Return the [X, Y] coordinate for the center point of the cell that contains the specified text.  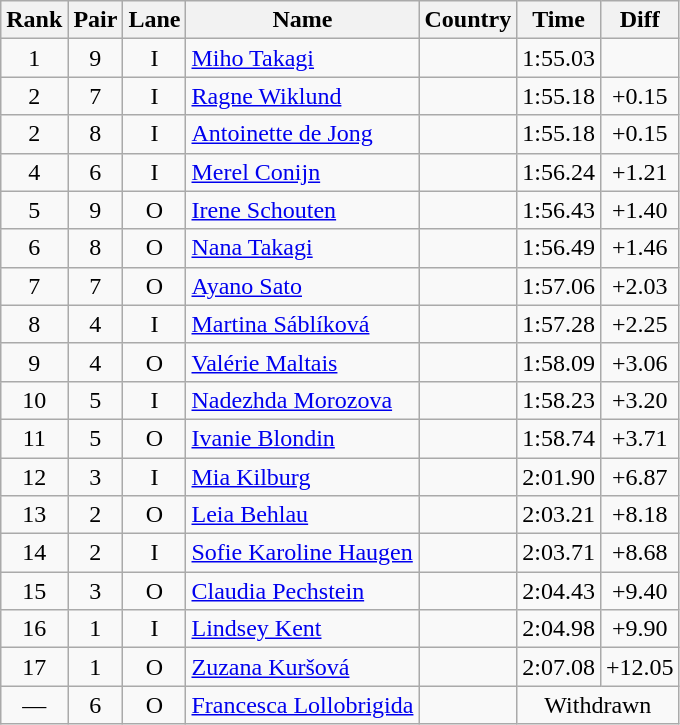
2:04.98 [559, 629]
Country [468, 20]
1:57.06 [559, 286]
Ivanie Blondin [302, 438]
1:57.28 [559, 324]
+3.71 [640, 438]
1:56.43 [559, 210]
15 [34, 591]
1:58.09 [559, 362]
Rank [34, 20]
Zuzana Kuršová [302, 667]
10 [34, 400]
1:56.24 [559, 172]
Francesca Lollobrigida [302, 705]
Pair [96, 20]
Martina Sáblíková [302, 324]
Claudia Pechstein [302, 591]
+9.90 [640, 629]
+2.03 [640, 286]
14 [34, 553]
17 [34, 667]
1:56.49 [559, 248]
Antoinette de Jong [302, 134]
12 [34, 477]
+1.21 [640, 172]
+9.40 [640, 591]
+1.40 [640, 210]
Miho Takagi [302, 58]
Valérie Maltais [302, 362]
16 [34, 629]
Sofie Karoline Haugen [302, 553]
Diff [640, 20]
+3.20 [640, 400]
1:58.74 [559, 438]
Time [559, 20]
Name [302, 20]
Nana Takagi [302, 248]
13 [34, 515]
2:01.90 [559, 477]
+12.05 [640, 667]
Withdrawn [598, 705]
1:58.23 [559, 400]
1:55.03 [559, 58]
Ayano Sato [302, 286]
— [34, 705]
2:03.71 [559, 553]
2:07.08 [559, 667]
+8.18 [640, 515]
Merel Conijn [302, 172]
Ragne Wiklund [302, 96]
+6.87 [640, 477]
Lindsey Kent [302, 629]
+3.06 [640, 362]
+2.25 [640, 324]
+8.68 [640, 553]
Irene Schouten [302, 210]
Lane [154, 20]
11 [34, 438]
2:04.43 [559, 591]
Leia Behlau [302, 515]
Mia Kilburg [302, 477]
2:03.21 [559, 515]
Nadezhda Morozova [302, 400]
+1.46 [640, 248]
